Identify which cell holds the provided text, then report its [X, Y] central coordinate. 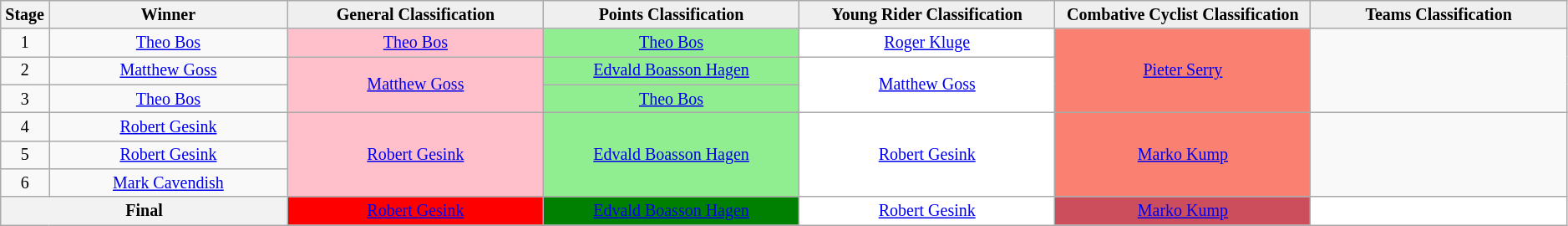
Young Rider Classification [927, 15]
Final [145, 211]
Combative Cyclist Classification [1183, 15]
Pieter Serry [1183, 71]
General Classification [415, 15]
Mark Cavendish [169, 182]
5 [25, 154]
3 [25, 99]
Teams Classification [1439, 15]
Points Classification [671, 15]
4 [25, 127]
Stage [25, 15]
Roger Kluge [927, 44]
1 [25, 44]
Winner [169, 15]
6 [25, 182]
2 [25, 70]
